Determine the (x, y) coordinate at the center of the cell enclosing the given text.  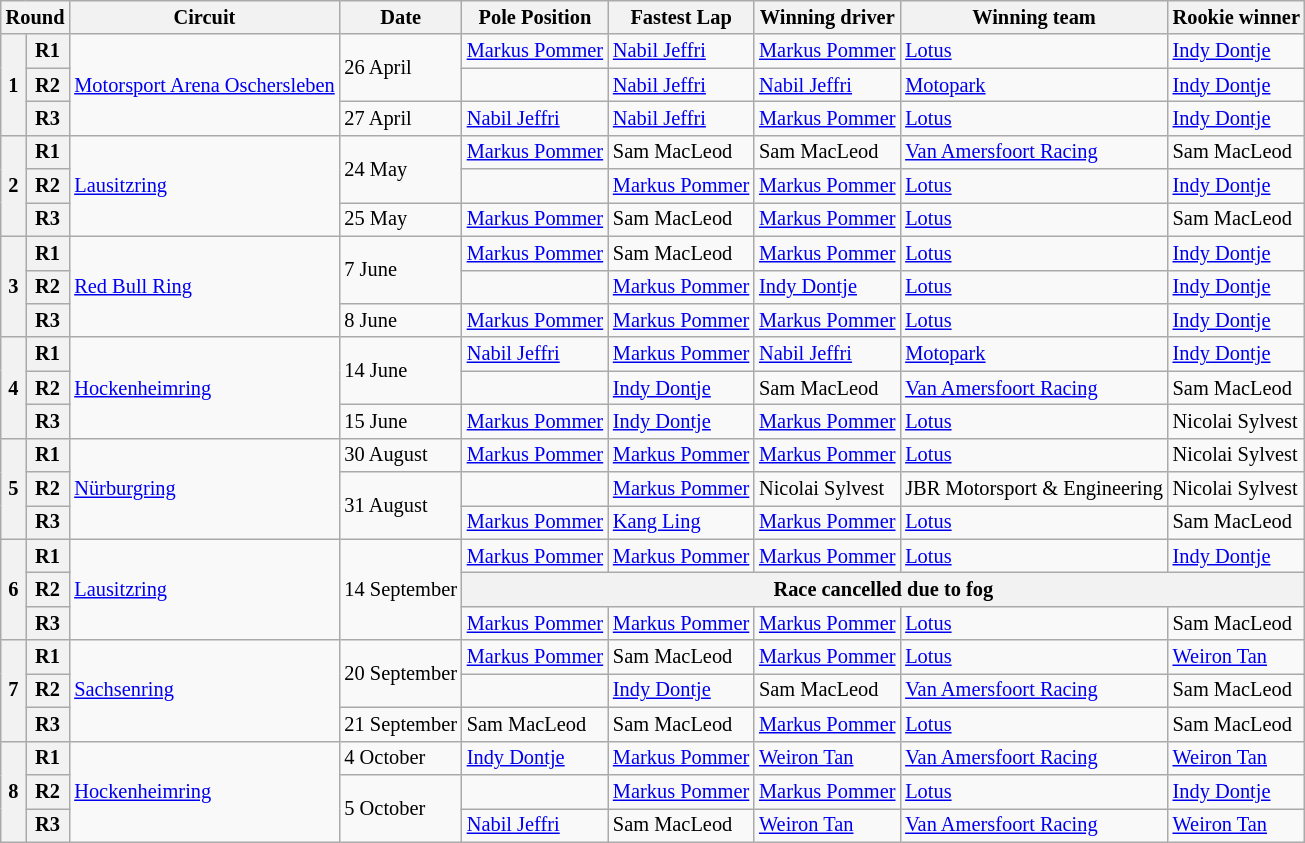
5 (14, 488)
1 (14, 84)
7 (14, 690)
Rookie winner (1236, 17)
30 August (400, 455)
3 (14, 286)
25 May (400, 219)
Date (400, 17)
Pole Position (535, 17)
Race cancelled due to fog (884, 589)
7 June (400, 270)
Round (36, 17)
6 (14, 590)
Sachsenring (204, 690)
21 September (400, 724)
Motorsport Arena Oschersleben (204, 84)
Fastest Lap (681, 17)
Winning team (1034, 17)
Circuit (204, 17)
4 October (400, 758)
Winning driver (827, 17)
24 May (400, 168)
JBR Motorsport & Engineering (1034, 489)
Kang Ling (681, 522)
8 (14, 792)
Nürburgring (204, 488)
31 August (400, 506)
2 (14, 186)
5 October (400, 808)
Red Bull Ring (204, 286)
27 April (400, 118)
14 September (400, 590)
4 (14, 388)
15 June (400, 421)
8 June (400, 320)
20 September (400, 674)
14 June (400, 370)
26 April (400, 68)
